Determine the (x, y) coordinate at the center of the cell enclosing the given text.  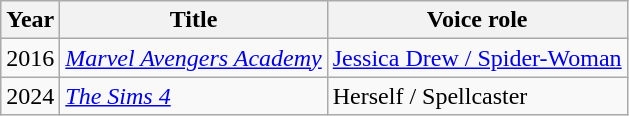
Year (30, 20)
Herself / Spellcaster (477, 96)
The Sims 4 (194, 96)
Marvel Avengers Academy (194, 58)
Jessica Drew / Spider-Woman (477, 58)
Voice role (477, 20)
2016 (30, 58)
2024 (30, 96)
Title (194, 20)
